Provide the (X, Y) coordinate of the cell's center where the given text is located.  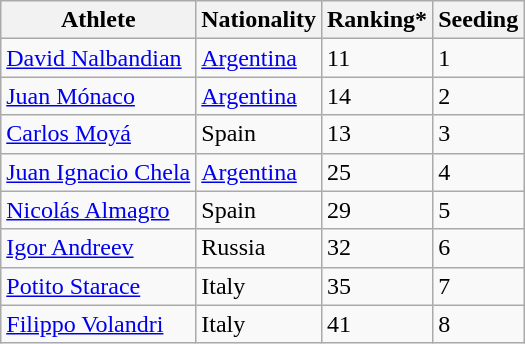
Nationality (259, 20)
Athlete (98, 20)
Juan Mónaco (98, 96)
Igor Andreev (98, 248)
29 (376, 210)
14 (376, 96)
11 (376, 58)
5 (478, 210)
Juan Ignacio Chela (98, 172)
32 (376, 248)
Carlos Moyá (98, 134)
Potito Starace (98, 286)
35 (376, 286)
Ranking* (376, 20)
Seeding (478, 20)
Filippo Volandri (98, 324)
3 (478, 134)
Nicolás Almagro (98, 210)
13 (376, 134)
41 (376, 324)
David Nalbandian (98, 58)
25 (376, 172)
6 (478, 248)
7 (478, 286)
4 (478, 172)
8 (478, 324)
2 (478, 96)
1 (478, 58)
Russia (259, 248)
